Search for the cell housing the specified text and yield its [X, Y] center coordinate. 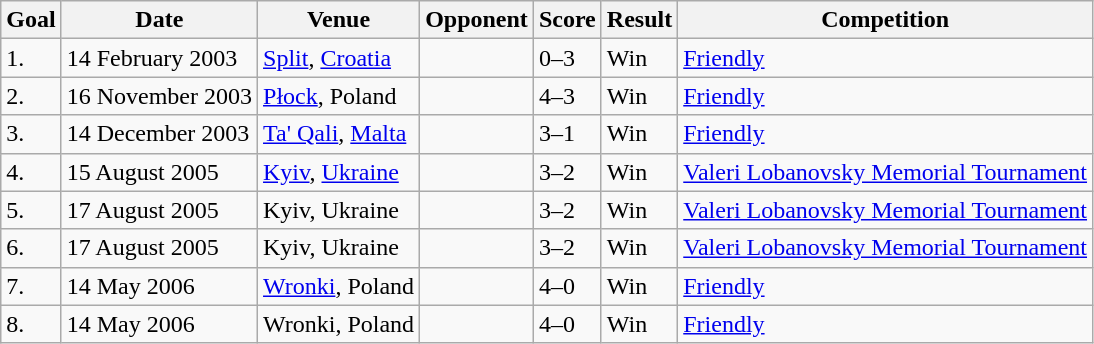
8. [31, 324]
Result [639, 20]
4–3 [567, 96]
5. [31, 210]
1. [31, 58]
15 August 2005 [159, 172]
Opponent [477, 20]
4. [31, 172]
14 February 2003 [159, 58]
Split, Croatia [339, 58]
Ta' Qali, Malta [339, 134]
16 November 2003 [159, 96]
7. [31, 286]
3. [31, 134]
2. [31, 96]
Goal [31, 20]
Date [159, 20]
Płock, Poland [339, 96]
Venue [339, 20]
3–1 [567, 134]
Score [567, 20]
6. [31, 248]
Competition [886, 20]
14 December 2003 [159, 134]
0–3 [567, 58]
